Provide the [x, y] coordinate of the cell's center where the given text is located.  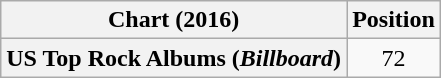
Chart (2016) [174, 20]
US Top Rock Albums (Billboard) [174, 58]
72 [394, 58]
Position [394, 20]
